Locate the cell with the specified text and output its [X, Y] center coordinate. 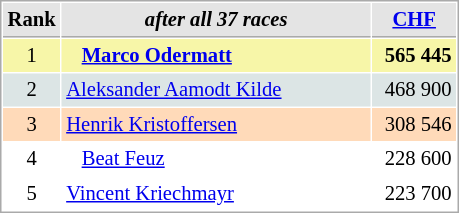
2 [32, 90]
468 900 [414, 90]
after all 37 races [216, 20]
3 [32, 124]
228 600 [414, 158]
Marco Odermatt [216, 56]
308 546 [414, 124]
Vincent Kriechmayr [216, 194]
Rank [32, 20]
Beat Feuz [216, 158]
223 700 [414, 194]
Henrik Kristoffersen [216, 124]
1 [32, 56]
CHF [414, 20]
565 445 [414, 56]
5 [32, 194]
4 [32, 158]
Aleksander Aamodt Kilde [216, 90]
